Pinpoint the cell where the given text exists, returning its [x, y] midpoint coordinate. 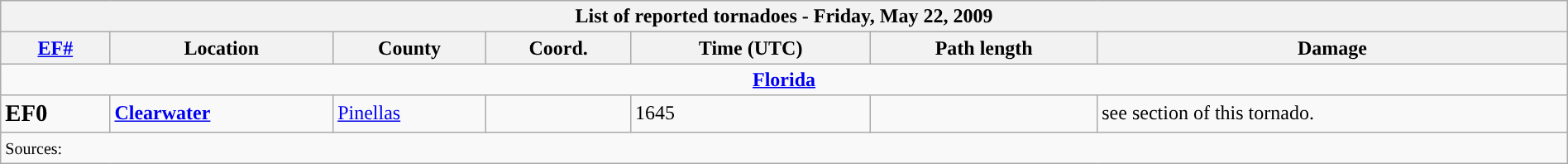
Location [222, 48]
Sources: [784, 147]
Clearwater [222, 113]
EF# [55, 48]
1645 [751, 113]
Time (UTC) [751, 48]
Pinellas [410, 113]
Path length [984, 48]
List of reported tornadoes - Friday, May 22, 2009 [784, 17]
Florida [784, 80]
EF0 [55, 113]
County [410, 48]
Damage [1332, 48]
see section of this tornado. [1332, 113]
Coord. [559, 48]
